Detect which cell encompasses the target text, then output its (x, y) center coordinate. 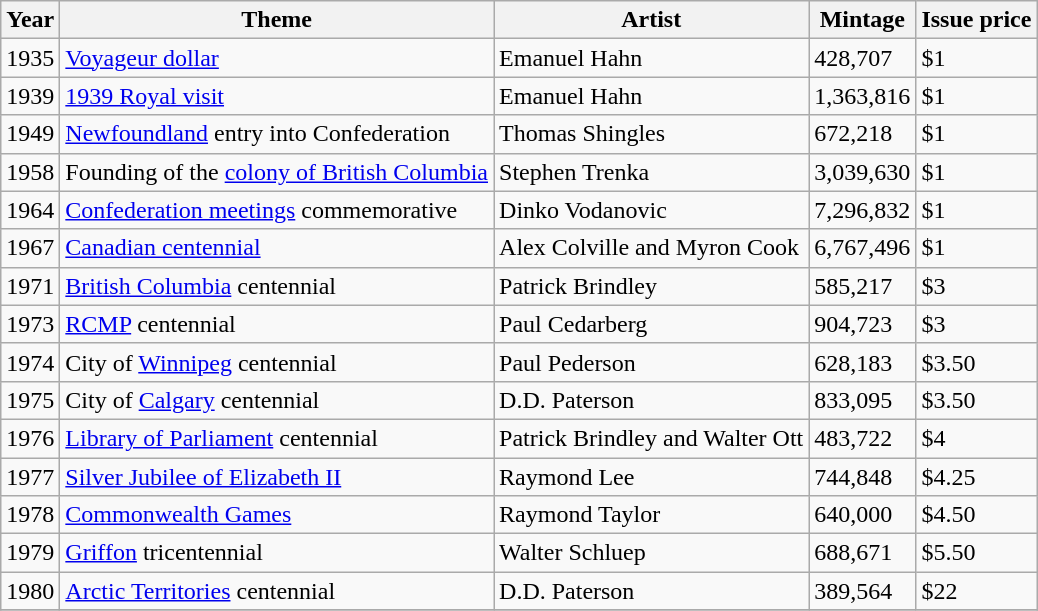
$5.50 (976, 553)
1939 Royal visit (277, 96)
1971 (30, 286)
1980 (30, 591)
City of Calgary centennial (277, 400)
Mintage (862, 20)
Alex Colville and Myron Cook (652, 248)
688,671 (862, 553)
389,564 (862, 591)
RCMP centennial (277, 324)
628,183 (862, 362)
$4 (976, 438)
833,095 (862, 400)
Library of Parliament centennial (277, 438)
Paul Cedarberg (652, 324)
Artist (652, 20)
Griffon tricentennial (277, 553)
Stephen Trenka (652, 172)
Dinko Vodanovic (652, 210)
British Columbia centennial (277, 286)
7,296,832 (862, 210)
1964 (30, 210)
Newfoundland entry into Confederation (277, 134)
1958 (30, 172)
1977 (30, 477)
Issue price (976, 20)
$4.50 (976, 515)
Year (30, 20)
Canadian centennial (277, 248)
1935 (30, 58)
Raymond Lee (652, 477)
Raymond Taylor (652, 515)
Commonwealth Games (277, 515)
Confederation meetings commemorative (277, 210)
Arctic Territories centennial (277, 591)
1,363,816 (862, 96)
1949 (30, 134)
Patrick Brindley and Walter Ott (652, 438)
640,000 (862, 515)
1975 (30, 400)
428,707 (862, 58)
Paul Pederson (652, 362)
3,039,630 (862, 172)
904,723 (862, 324)
1974 (30, 362)
1967 (30, 248)
483,722 (862, 438)
1973 (30, 324)
$22 (976, 591)
672,218 (862, 134)
$4.25 (976, 477)
6,767,496 (862, 248)
1976 (30, 438)
Patrick Brindley (652, 286)
City of Winnipeg centennial (277, 362)
1979 (30, 553)
1939 (30, 96)
Founding of the colony of British Columbia (277, 172)
585,217 (862, 286)
Theme (277, 20)
744,848 (862, 477)
Thomas Shingles (652, 134)
Voyageur dollar (277, 58)
1978 (30, 515)
Walter Schluep (652, 553)
Silver Jubilee of Elizabeth II (277, 477)
